Scan for the cell matching the given text and deliver its [x, y] coordinate at center. 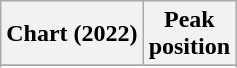
Peakposition [189, 34]
Chart (2022) [72, 34]
